Capture the cell that displays the provided text and extract its [x, y] central coordinate. 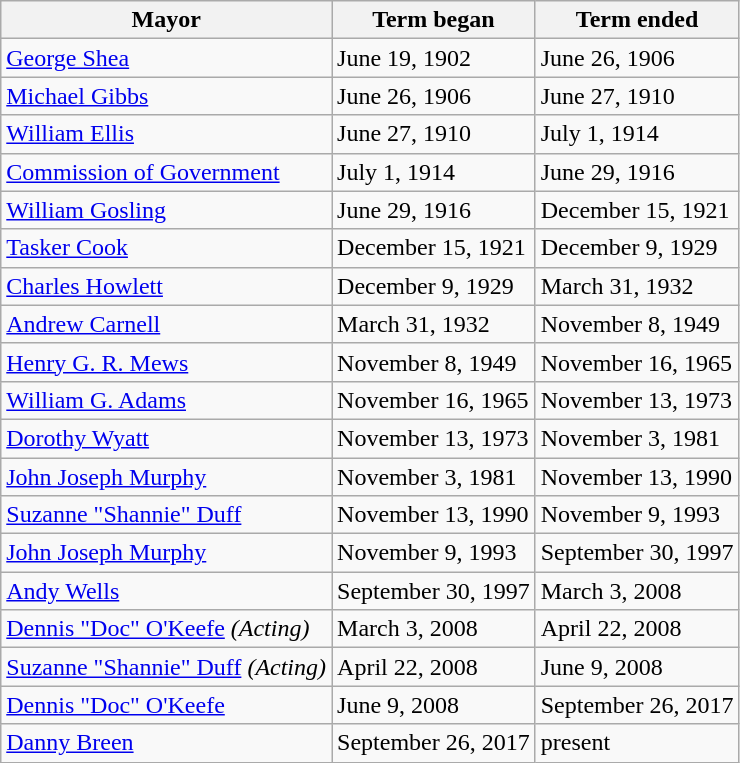
Suzanne "Shannie" Duff (Acting) [166, 667]
Henry G. R. Mews [166, 362]
Andy Wells [166, 591]
Dennis "Doc" O'Keefe [166, 705]
William Gosling [166, 210]
Andrew Carnell [166, 324]
Suzanne "Shannie" Duff [166, 515]
William G. Adams [166, 400]
Term began [434, 20]
Mayor [166, 20]
Dennis "Doc" O'Keefe (Acting) [166, 629]
present [637, 743]
Danny Breen [166, 743]
Charles Howlett [166, 286]
Dorothy Wyatt [166, 438]
Michael Gibbs [166, 96]
Tasker Cook [166, 248]
June 19, 1902 [434, 58]
George Shea [166, 58]
Term ended [637, 20]
William Ellis [166, 134]
Commission of Government [166, 172]
